Scan for the cell matching the given text and deliver its (x, y) coordinate at center. 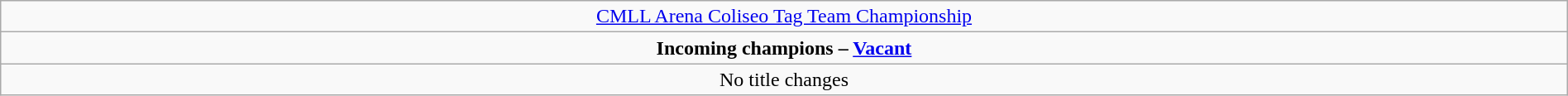
No title changes (784, 79)
Incoming champions – Vacant (784, 48)
CMLL Arena Coliseo Tag Team Championship (784, 17)
